Scan for the cell matching the given text and deliver its (x, y) coordinate at center. 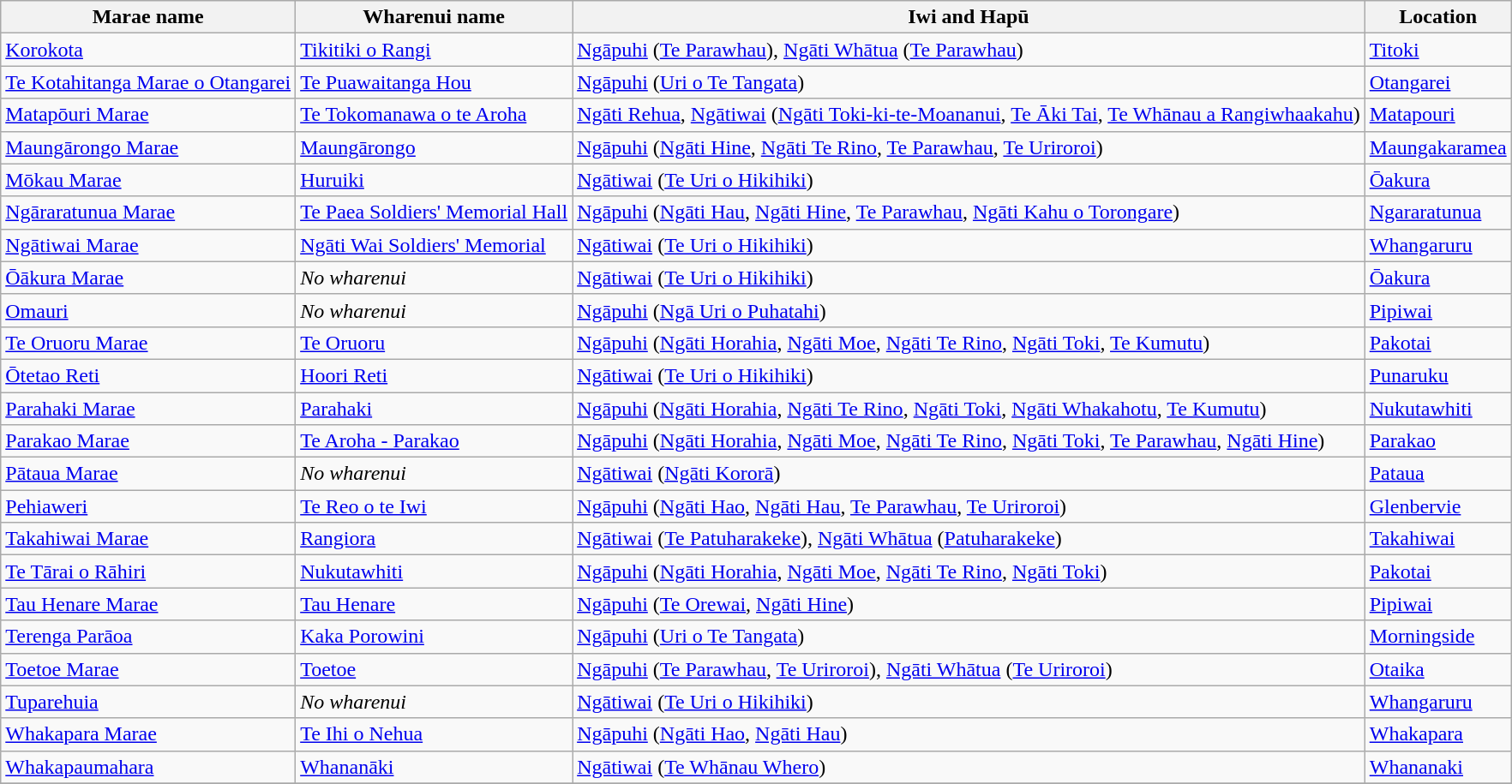
Takahiwai (1438, 539)
Takahiwai Marae (148, 539)
Mōkau Marae (148, 180)
Glenbervie (1438, 506)
Tau Henare (434, 604)
Maungārongo (434, 147)
Korokota (148, 50)
Tau Henare Marae (148, 604)
Omauri (148, 310)
Toetoe Marae (148, 669)
Titoki (1438, 50)
Ngāpuhi (Te Parawhau), Ngāti Whātua (Te Parawhau) (969, 50)
Ngāpuhi (Ngāti Hine, Ngāti Te Rino, Te Parawhau, Te Uriroroi) (969, 147)
Otaika (1438, 669)
Matapouri (1438, 115)
Pataua (1438, 474)
Ngararatunua (1438, 212)
Ngāpuhi (Ngāti Horahia, Ngāti Te Rino, Ngāti Toki, Ngāti Whakahotu, Te Kumutu) (969, 409)
Te Oruoru (434, 343)
Ngāti Wai Soldiers' Memorial (434, 245)
Ngāraratunua Marae (148, 212)
Ōtetao Reti (148, 375)
Whakapara (1438, 734)
Ōākura Marae (148, 278)
Ngāpuhi (Ngāti Horahia, Ngāti Moe, Ngāti Te Rino, Ngāti Toki, Te Kumutu) (969, 343)
Te Tārai o Rāhiri (148, 572)
Maungārongo Marae (148, 147)
Maungakaramea (1438, 147)
Location (1438, 17)
Parakao (1438, 441)
Ngātiwai (Te Whānau Whero) (969, 767)
Iwi and Hapū (969, 17)
Hoori Reti (434, 375)
Pātaua Marae (148, 474)
Te Oruoru Marae (148, 343)
Ngāpuhi (Te Parawhau, Te Uriroroi), Ngāti Whātua (Te Uriroroi) (969, 669)
Ngātiwai (Te Patuharakeke), Ngāti Whātua (Patuharakeke) (969, 539)
Ngāpuhi (Ngāti Horahia, Ngāti Moe, Ngāti Te Rino, Ngāti Toki) (969, 572)
Te Kotahitanga Marae o Otangarei (148, 82)
Whakapara Marae (148, 734)
Ngāpuhi (Ngāti Hao, Ngāti Hau) (969, 734)
Huruiki (434, 180)
Ngāpuhi (Ngāti Hao, Ngāti Hau, Te Parawhau, Te Uriroroi) (969, 506)
Kaka Porowini (434, 637)
Ngāpuhi (Ngāti Horahia, Ngāti Moe, Ngāti Te Rino, Ngāti Toki, Te Parawhau, Ngāti Hine) (969, 441)
Matapōuri Marae (148, 115)
Ngāti Rehua, Ngātiwai (Ngāti Toki-ki-te-Moananui, Te Āki Tai, Te Whānau a Rangiwhaakahu) (969, 115)
Tuparehuia (148, 702)
Wharenui name (434, 17)
Pehiaweri (148, 506)
Ngāpuhi (Ngāti Hau, Ngāti Hine, Te Parawhau, Ngāti Kahu o Torongare) (969, 212)
Whakapaumahara (148, 767)
Parakao Marae (148, 441)
Ngātiwai (Ngāti Kororā) (969, 474)
Toetoe (434, 669)
Te Aroha - Parakao (434, 441)
Te Puawaitanga Hou (434, 82)
Ngātiwai Marae (148, 245)
Marae name (148, 17)
Ngāpuhi (Te Orewai, Ngāti Hine) (969, 604)
Ngāpuhi (Ngā Uri o Puhatahi) (969, 310)
Te Tokomanawa o te Aroha (434, 115)
Whananaki (1438, 767)
Te Paea Soldiers' Memorial Hall (434, 212)
Terenga Parāoa (148, 637)
Otangarei (1438, 82)
Parahaki (434, 409)
Morningside (1438, 637)
Parahaki Marae (148, 409)
Tikitiki o Rangi (434, 50)
Rangiora (434, 539)
Whananāki (434, 767)
Te Ihi o Nehua (434, 734)
Te Reo o te Iwi (434, 506)
Punaruku (1438, 375)
